For the text-containing cell, return its midpoint in (x, y) coordinate format. 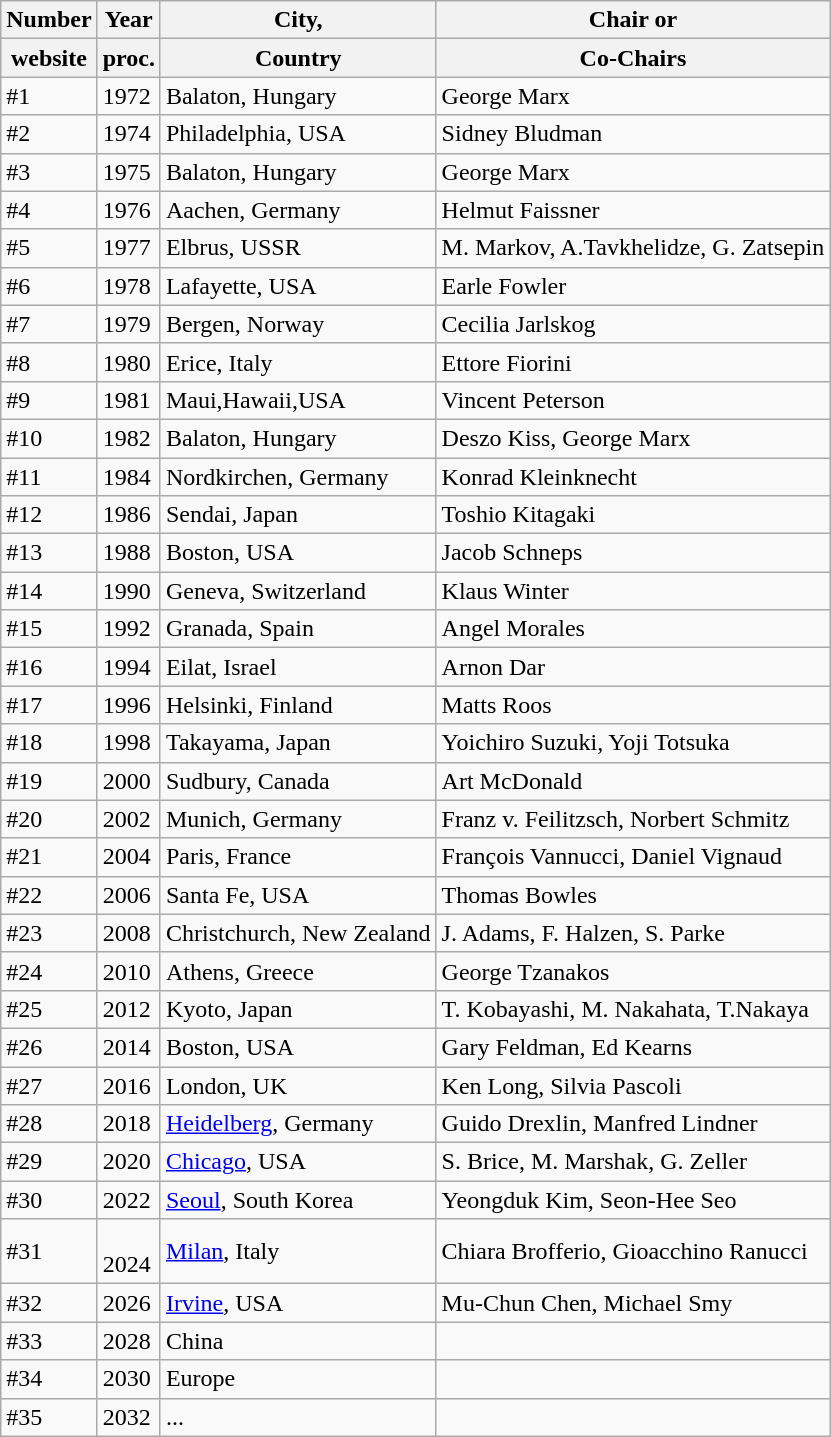
George Tzanakos (633, 971)
1974 (128, 134)
2020 (128, 1162)
#30 (49, 1200)
#22 (49, 895)
#8 (49, 362)
1978 (128, 286)
Sendai, Japan (298, 515)
Maui,Hawaii,USA (298, 400)
#2 (49, 134)
S. Brice, M. Marshak, G. Zeller (633, 1162)
Paris, France (298, 857)
1996 (128, 705)
Cecilia Jarlskog (633, 324)
1984 (128, 477)
Lafayette, USA (298, 286)
#35 (49, 1417)
Matts Roos (633, 705)
Mu-Chun Chen, Michael Smy (633, 1303)
Vincent Peterson (633, 400)
#3 (49, 172)
Erice, Italy (298, 362)
2014 (128, 1047)
1990 (128, 591)
#21 (49, 857)
Yeongduk Kim, Seon-Hee Seo (633, 1200)
Chair or (633, 20)
Ettore Fiorini (633, 362)
#32 (49, 1303)
2004 (128, 857)
#33 (49, 1341)
#9 (49, 400)
François Vannucci, Daniel Vignaud (633, 857)
1972 (128, 96)
2028 (128, 1341)
#19 (49, 781)
#7 (49, 324)
Bergen, Norway (298, 324)
Geneva, Switzerland (298, 591)
1994 (128, 667)
Guido Drexlin, Manfred Lindner (633, 1124)
1998 (128, 743)
Santa Fe, USA (298, 895)
#5 (49, 248)
1988 (128, 553)
Helmut Faissner (633, 210)
Sidney Bludman (633, 134)
Thomas Bowles (633, 895)
T. Kobayashi, M. Nakahata, T.Nakaya (633, 1009)
Angel Morales (633, 629)
proc. (128, 58)
Helsinki, Finland (298, 705)
#25 (49, 1009)
Irvine, USA (298, 1303)
... (298, 1417)
Gary Feldman, Ed Kearns (633, 1047)
1976 (128, 210)
Year (128, 20)
J. Adams, F. Halzen, S. Parke (633, 933)
2002 (128, 819)
#31 (49, 1252)
Eilat, Israel (298, 667)
Milan, Italy (298, 1252)
1979 (128, 324)
Athens, Greece (298, 971)
1977 (128, 248)
M. Markov, A.Tavkhelidze, G. Zatsepin (633, 248)
#27 (49, 1085)
#6 (49, 286)
Franz v. Feilitzsch, Norbert Schmitz (633, 819)
Earle Fowler (633, 286)
Arnon Dar (633, 667)
#24 (49, 971)
#17 (49, 705)
Ken Long, Silvia Pascoli (633, 1085)
Munich, Germany (298, 819)
Europe (298, 1379)
2008 (128, 933)
1982 (128, 438)
1980 (128, 362)
Yoichiro Suzuki, Yoji Totsuka (633, 743)
#16 (49, 667)
Number (49, 20)
#26 (49, 1047)
Sudbury, Canada (298, 781)
London, UK (298, 1085)
Elbrus, USSR (298, 248)
Konrad Kleinknecht (633, 477)
Heidelberg, Germany (298, 1124)
Co-Chairs (633, 58)
2006 (128, 895)
Chiara Brofferio, Gioacchino Ranucci (633, 1252)
#10 (49, 438)
2018 (128, 1124)
Chicago, USA (298, 1162)
#12 (49, 515)
2030 (128, 1379)
#29 (49, 1162)
2000 (128, 781)
#23 (49, 933)
City, (298, 20)
1986 (128, 515)
#1 (49, 96)
Klaus Winter (633, 591)
2012 (128, 1009)
Deszo Kiss, George Marx (633, 438)
#14 (49, 591)
Seoul, South Korea (298, 1200)
Art McDonald (633, 781)
2024 (128, 1252)
#28 (49, 1124)
China (298, 1341)
Country (298, 58)
2022 (128, 1200)
1981 (128, 400)
1992 (128, 629)
Christchurch, New Zealand (298, 933)
Aachen, Germany (298, 210)
#34 (49, 1379)
website (49, 58)
#18 (49, 743)
2032 (128, 1417)
Kyoto, Japan (298, 1009)
1975 (128, 172)
#11 (49, 477)
2016 (128, 1085)
Takayama, Japan (298, 743)
#20 (49, 819)
Nordkirchen, Germany (298, 477)
2010 (128, 971)
Jacob Schneps (633, 553)
Philadelphia, USA (298, 134)
2026 (128, 1303)
Toshio Kitagaki (633, 515)
Granada, Spain (298, 629)
#4 (49, 210)
#13 (49, 553)
#15 (49, 629)
